Find where the given text appears and provide that cell's center as [x, y] coordinate. 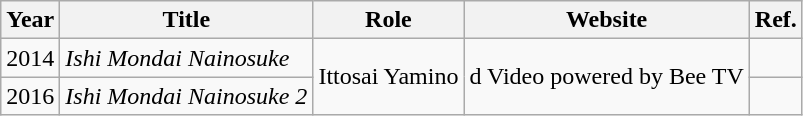
Role [388, 20]
Website [606, 20]
Title [186, 20]
Ref. [776, 20]
2016 [30, 96]
Ittosai Yamino [388, 77]
2014 [30, 58]
Ishi Mondai Nainosuke [186, 58]
d Video powered by Bee TV [606, 77]
Ishi Mondai Nainosuke 2 [186, 96]
Year [30, 20]
